Extract the [x, y] coordinate from the center of the cell holding the provided text.  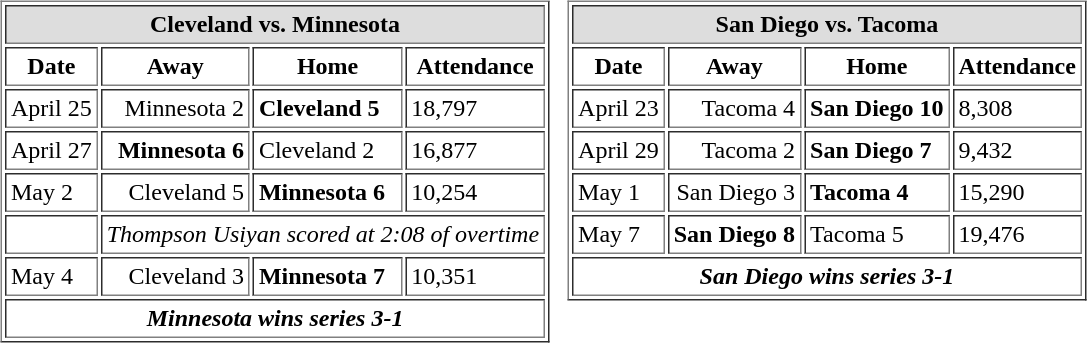
16,877 [475, 150]
April 29 [618, 150]
Minnesota wins series 3-1 [275, 318]
Minnesota 7 [328, 276]
10,351 [475, 276]
San Diego 8 [734, 234]
15,290 [1016, 192]
Tacoma 5 [876, 234]
May 7 [618, 234]
San Diego wins series 3-1 [827, 276]
Cleveland vs. Minnesota [275, 24]
10,254 [475, 192]
Minnesota 2 [176, 108]
San Diego vs. Tacoma [827, 24]
19,476 [1016, 234]
Cleveland 3 [176, 276]
San Diego 7 [876, 150]
Cleveland 2 [328, 150]
April 23 [618, 108]
April 25 [52, 108]
May 1 [618, 192]
Thompson Usiyan scored at 2:08 of overtime [323, 234]
San Diego 3 [734, 192]
May 2 [52, 192]
8,308 [1016, 108]
May 4 [52, 276]
Tacoma 2 [734, 150]
San Diego 10 [876, 108]
April 27 [52, 150]
9,432 [1016, 150]
18,797 [475, 108]
